Scan for the cell matching the given text and deliver its [X, Y] coordinate at center. 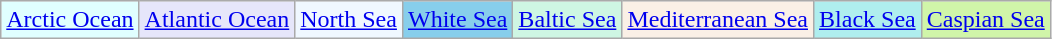
Atlantic Ocean [217, 20]
Black Sea [868, 20]
Baltic Sea [568, 20]
Caspian Sea [986, 20]
White Sea [457, 20]
Arctic Ocean [70, 20]
Mediterranean Sea [718, 20]
North Sea [349, 20]
